Locate the cell with the specified text and output its (x, y) center coordinate. 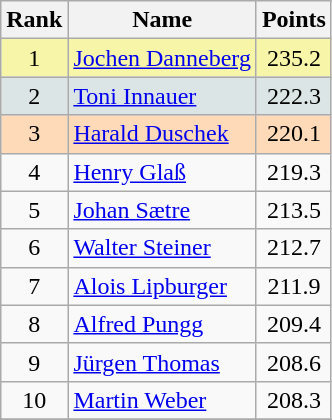
9 (34, 362)
Toni Innauer (162, 96)
Walter Steiner (162, 248)
213.5 (294, 210)
3 (34, 134)
1 (34, 58)
208.3 (294, 400)
Jürgen Thomas (162, 362)
6 (34, 248)
208.6 (294, 362)
Alois Lipburger (162, 286)
7 (34, 286)
Martin Weber (162, 400)
Harald Duschek (162, 134)
212.7 (294, 248)
4 (34, 172)
Rank (34, 20)
Alfred Pungg (162, 324)
Henry Glaß (162, 172)
Name (162, 20)
222.3 (294, 96)
Johan Sætre (162, 210)
8 (34, 324)
Points (294, 20)
211.9 (294, 286)
5 (34, 210)
2 (34, 96)
10 (34, 400)
220.1 (294, 134)
209.4 (294, 324)
219.3 (294, 172)
Jochen Danneberg (162, 58)
235.2 (294, 58)
